Identify which cell holds the provided text, then report its (X, Y) central coordinate. 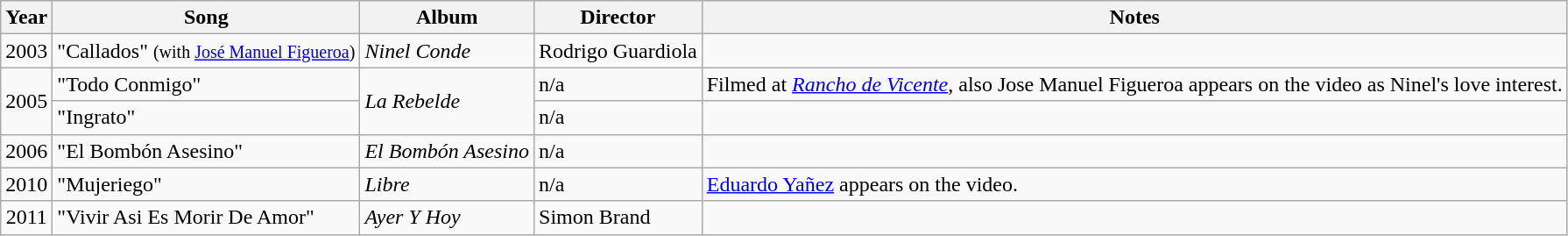
"Todo Conmigo" (207, 84)
"El Bombón Asesino" (207, 151)
El Bombón Asesino (447, 151)
Libre (447, 184)
"Callados" (with José Manuel Figueroa) (207, 51)
Director (618, 18)
Notes (1134, 18)
2010 (26, 184)
Album (447, 18)
"Mujeriego" (207, 184)
Simon Brand (618, 218)
"Vivir Asi Es Morir De Amor" (207, 218)
Year (26, 18)
2011 (26, 218)
2005 (26, 101)
2006 (26, 151)
2003 (26, 51)
Ayer Y Hoy (447, 218)
Filmed at Rancho de Vicente, also Jose Manuel Figueroa appears on the video as Ninel's love interest. (1134, 84)
Rodrigo Guardiola (618, 51)
"Ingrato" (207, 118)
Song (207, 18)
La Rebelde (447, 101)
Ninel Conde (447, 51)
Eduardo Yañez appears on the video. (1134, 184)
